Return the [x, y] coordinate for the center point of the cell that contains the specified text.  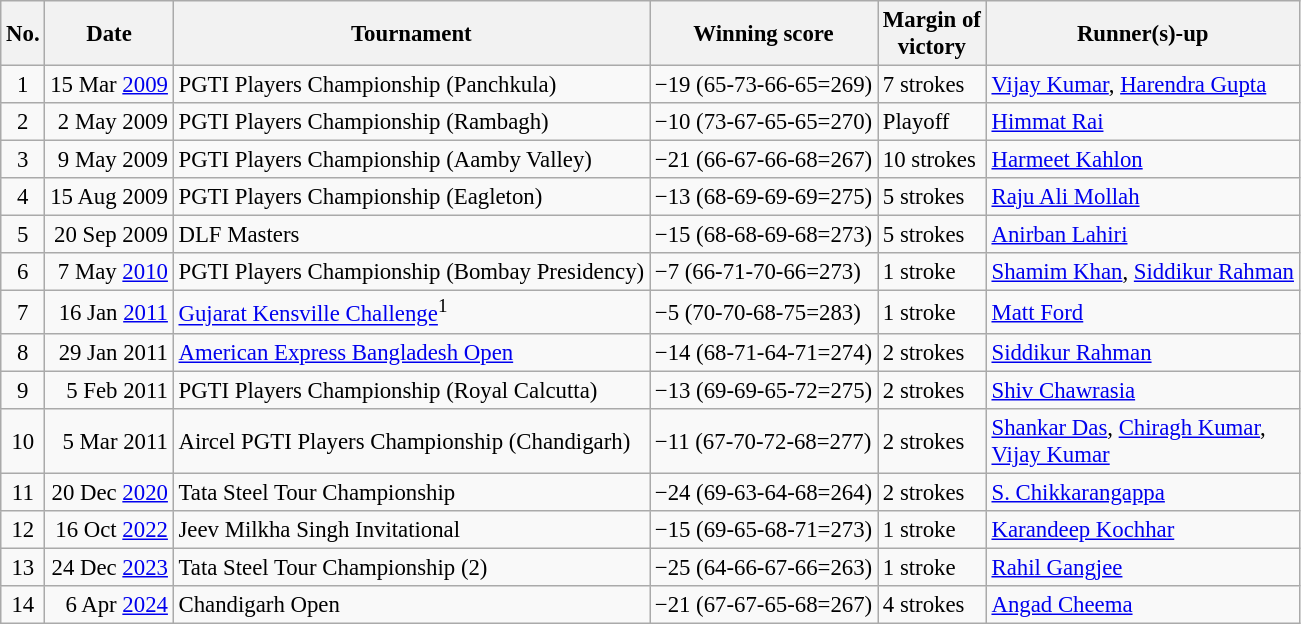
PGTI Players Championship (Aamby Valley) [411, 160]
Harmeet Kahlon [1142, 160]
S. Chikkarangappa [1142, 492]
Margin of victory [932, 34]
−13 (69-69-65-72=275) [764, 390]
−21 (66-67-66-68=267) [764, 160]
PGTI Players Championship (Rambagh) [411, 122]
Angad Cheema [1142, 605]
Shankar Das, Chiragh Kumar, Vijay Kumar [1142, 440]
PGTI Players Championship (Royal Calcutta) [411, 390]
Runner(s)-up [1142, 34]
Siddikur Rahman [1142, 352]
Anirban Lahiri [1142, 235]
9 [23, 390]
6 Apr 2024 [109, 605]
−10 (73-67-65-65=270) [764, 122]
−13 (68-69-69-69=275) [764, 197]
Vijay Kumar, Harendra Gupta [1142, 85]
16 Jan 2011 [109, 312]
16 Oct 2022 [109, 530]
6 [23, 273]
7 strokes [932, 85]
9 May 2009 [109, 160]
29 Jan 2011 [109, 352]
1 [23, 85]
7 [23, 312]
−15 (68-68-69-68=273) [764, 235]
DLF Masters [411, 235]
10 [23, 440]
15 Aug 2009 [109, 197]
Tata Steel Tour Championship [411, 492]
PGTI Players Championship (Eagleton) [411, 197]
Jeev Milkha Singh Invitational [411, 530]
13 [23, 567]
Raju Ali Mollah [1142, 197]
−7 (66-71-70-66=273) [764, 273]
4 [23, 197]
Aircel PGTI Players Championship (Chandigarh) [411, 440]
5 [23, 235]
Tata Steel Tour Championship (2) [411, 567]
PGTI Players Championship (Panchkula) [411, 85]
Date [109, 34]
No. [23, 34]
Rahil Gangjee [1142, 567]
−11 (67-70-72-68=277) [764, 440]
−15 (69-65-68-71=273) [764, 530]
7 May 2010 [109, 273]
4 strokes [932, 605]
3 [23, 160]
2 May 2009 [109, 122]
10 strokes [932, 160]
PGTI Players Championship (Bombay Presidency) [411, 273]
Matt Ford [1142, 312]
14 [23, 605]
8 [23, 352]
2 [23, 122]
American Express Bangladesh Open [411, 352]
Shamim Khan, Siddikur Rahman [1142, 273]
20 Sep 2009 [109, 235]
Winning score [764, 34]
Playoff [932, 122]
5 Feb 2011 [109, 390]
15 Mar 2009 [109, 85]
11 [23, 492]
20 Dec 2020 [109, 492]
5 Mar 2011 [109, 440]
Shiv Chawrasia [1142, 390]
Karandeep Kochhar [1142, 530]
−21 (67-67-65-68=267) [764, 605]
−19 (65-73-66-65=269) [764, 85]
Chandigarh Open [411, 605]
−5 (70-70-68-75=283) [764, 312]
Gujarat Kensville Challenge1 [411, 312]
Tournament [411, 34]
Himmat Rai [1142, 122]
24 Dec 2023 [109, 567]
−24 (69-63-64-68=264) [764, 492]
−14 (68-71-64-71=274) [764, 352]
−25 (64-66-67-66=263) [764, 567]
12 [23, 530]
